Extract the (X, Y) coordinate from the center of the cell holding the provided text.  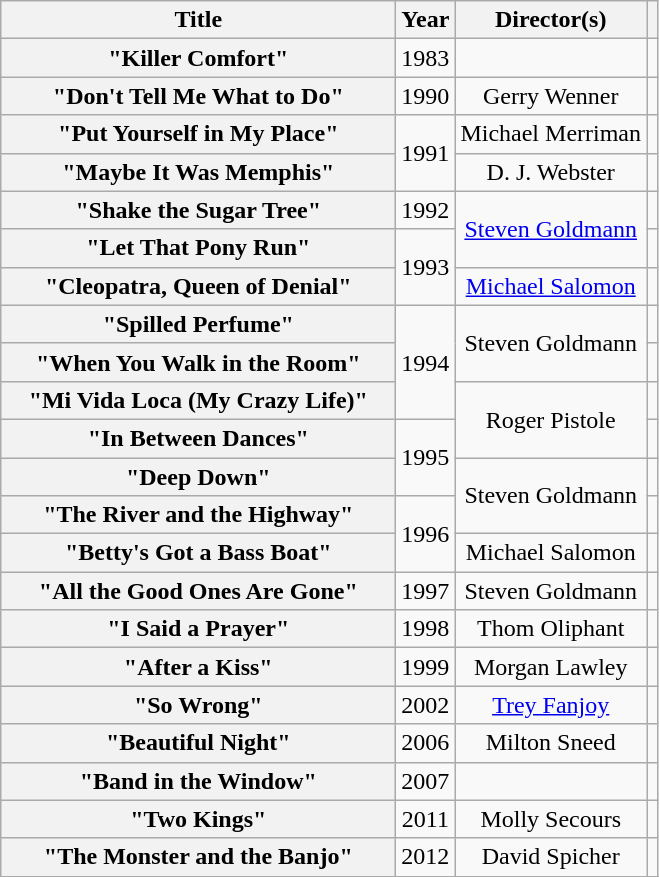
Roger Pistole (551, 419)
"Mi Vida Loca (My Crazy Life)" (198, 400)
1999 (426, 667)
"So Wrong" (198, 705)
"Let That Pony Run" (198, 248)
Molly Secours (551, 819)
1994 (426, 362)
Trey Fanjoy (551, 705)
"The Monster and the Banjo" (198, 857)
"Put Yourself in My Place" (198, 134)
"The River and the Highway" (198, 515)
1998 (426, 629)
"After a Kiss" (198, 667)
Thom Oliphant (551, 629)
"Band in the Window" (198, 781)
Michael Merriman (551, 134)
"Don't Tell Me What to Do" (198, 96)
"Spilled Perfume" (198, 324)
"Betty's Got a Bass Boat" (198, 553)
2012 (426, 857)
David Spicher (551, 857)
1997 (426, 591)
1991 (426, 153)
2006 (426, 743)
Milton Sneed (551, 743)
1995 (426, 457)
Title (198, 20)
1996 (426, 534)
"I Said a Prayer" (198, 629)
1990 (426, 96)
1992 (426, 210)
1993 (426, 267)
"Two Kings" (198, 819)
Director(s) (551, 20)
"In Between Dances" (198, 438)
"When You Walk in the Room" (198, 362)
2011 (426, 819)
2002 (426, 705)
2007 (426, 781)
Morgan Lawley (551, 667)
"All the Good Ones Are Gone" (198, 591)
1983 (426, 58)
Year (426, 20)
"Beautiful Night" (198, 743)
Gerry Wenner (551, 96)
"Shake the Sugar Tree" (198, 210)
D. J. Webster (551, 172)
"Maybe It Was Memphis" (198, 172)
"Killer Comfort" (198, 58)
"Cleopatra, Queen of Denial" (198, 286)
"Deep Down" (198, 477)
